Return the [x, y] coordinate for the center point of the cell that contains the specified text.  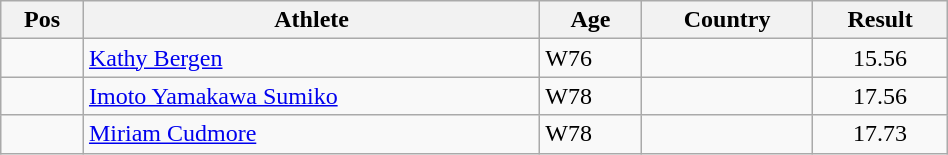
17.73 [880, 134]
Miriam Cudmore [311, 134]
Age [590, 20]
17.56 [880, 96]
Result [880, 20]
Athlete [311, 20]
Kathy Bergen [311, 58]
Pos [42, 20]
Country [727, 20]
Imoto Yamakawa Sumiko [311, 96]
15.56 [880, 58]
W76 [590, 58]
